Provide the (x, y) coordinate of the cell's center where the given text is located.  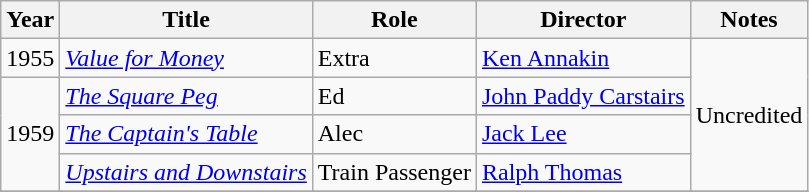
Jack Lee (583, 134)
Extra (394, 58)
Alec (394, 134)
Value for Money (186, 58)
Director (583, 20)
Title (186, 20)
Train Passenger (394, 172)
Ed (394, 96)
Role (394, 20)
Ralph Thomas (583, 172)
Upstairs and Downstairs (186, 172)
John Paddy Carstairs (583, 96)
Notes (749, 20)
1955 (30, 58)
The Captain's Table (186, 134)
Ken Annakin (583, 58)
The Square Peg (186, 96)
Uncredited (749, 115)
Year (30, 20)
1959 (30, 134)
